Detect which cell encompasses the target text, then output its [x, y] center coordinate. 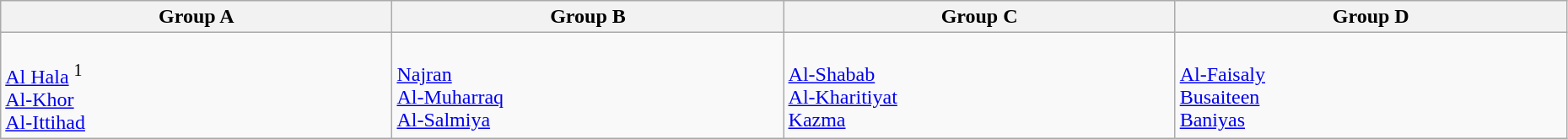
Group B [588, 17]
Al Hala 1 Al-Khor Al-Ittihad [197, 86]
Group C [979, 17]
Al-Shabab Al-Kharitiyat Kazma [979, 86]
Al-Faisaly Busaiteen Baniyas [1371, 86]
Group A [197, 17]
Najran Al-Muharraq Al-Salmiya [588, 86]
Group D [1371, 17]
